Return [X, Y] of the center of cell containing provided text 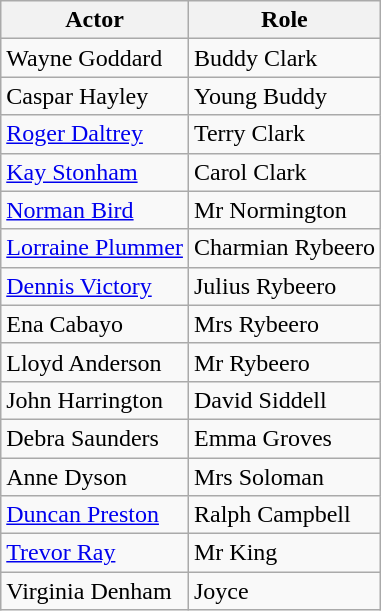
Roger Daltrey [95, 134]
Caspar Hayley [95, 96]
Charmian Rybeero [284, 248]
Emma Groves [284, 438]
Norman Bird [95, 210]
Carol Clark [284, 172]
Young Buddy [284, 96]
Mr Normington [284, 210]
Wayne Goddard [95, 58]
Debra Saunders [95, 438]
Mrs Rybeero [284, 324]
Kay Stonham [95, 172]
Mr Rybeero [284, 362]
Buddy Clark [284, 58]
Lorraine Plummer [95, 248]
Actor [95, 20]
Duncan Preston [95, 515]
Dennis Victory [95, 286]
John Harrington [95, 400]
David Siddell [284, 400]
Role [284, 20]
Mr King [284, 553]
Lloyd Anderson [95, 362]
Anne Dyson [95, 477]
Joyce [284, 591]
Julius Rybeero [284, 286]
Terry Clark [284, 134]
Ena Cabayo [95, 324]
Ralph Campbell [284, 515]
Trevor Ray [95, 553]
Virginia Denham [95, 591]
Mrs Soloman [284, 477]
